Return (X, Y) of the center of cell containing provided text 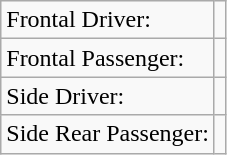
Side Driver: (108, 96)
Side Rear Passenger: (108, 134)
Frontal Passenger: (108, 58)
Frontal Driver: (108, 20)
